Provide the (X, Y) coordinate of the cell's center where the given text is located.  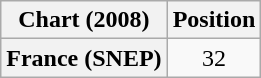
Chart (2008) (84, 20)
France (SNEP) (84, 58)
32 (214, 58)
Position (214, 20)
